Return the [X, Y] coordinate for the center point of the cell that contains the specified text.  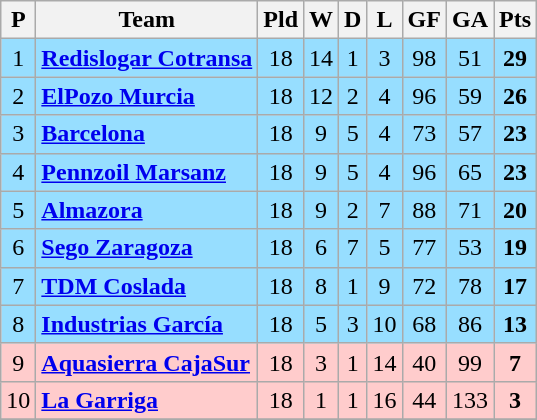
Redislogar Cotransa [147, 58]
P [18, 20]
26 [516, 96]
73 [424, 134]
GA [470, 20]
86 [470, 324]
Almazora [147, 210]
TDM Coslada [147, 286]
59 [470, 96]
La Garriga [147, 400]
GF [424, 20]
88 [424, 210]
Pld [281, 20]
Sego Zaragoza [147, 248]
72 [424, 286]
78 [470, 286]
Barcelona [147, 134]
29 [516, 58]
20 [516, 210]
98 [424, 58]
13 [516, 324]
L [384, 20]
40 [424, 362]
51 [470, 58]
71 [470, 210]
16 [384, 400]
Pennzoil Marsanz [147, 172]
Pts [516, 20]
68 [424, 324]
65 [470, 172]
53 [470, 248]
W [322, 20]
19 [516, 248]
77 [424, 248]
133 [470, 400]
D [353, 20]
44 [424, 400]
57 [470, 134]
Aquasierra CajaSur [147, 362]
Team [147, 20]
Industrias García [147, 324]
17 [516, 286]
99 [470, 362]
ElPozo Murcia [147, 96]
12 [322, 96]
